Scan for the cell matching the given text and deliver its [x, y] coordinate at center. 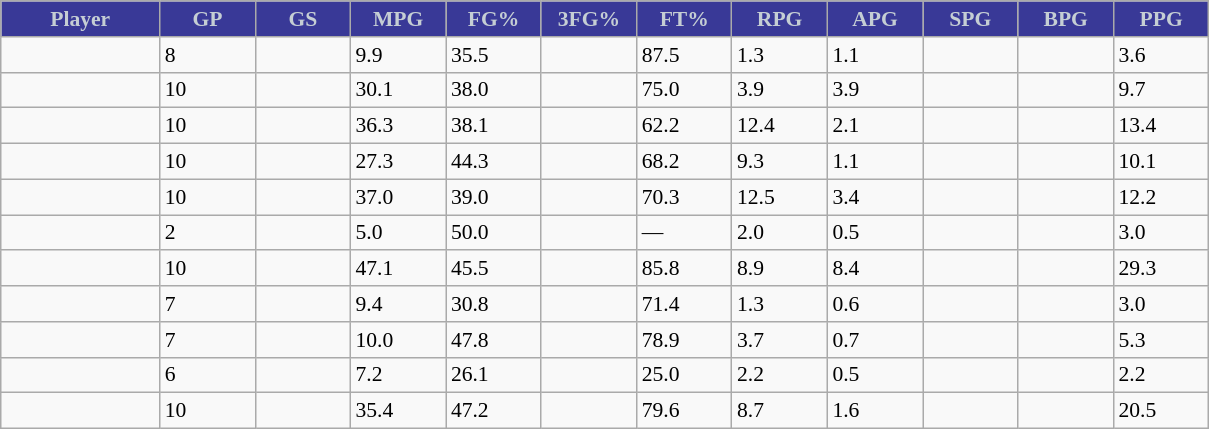
6 [208, 375]
— [684, 233]
3FG% [588, 19]
47.1 [398, 269]
7.2 [398, 375]
12.5 [780, 197]
3.7 [780, 340]
RPG [780, 19]
GP [208, 19]
30.1 [398, 90]
10.1 [1161, 162]
12.4 [780, 126]
87.5 [684, 55]
12.2 [1161, 197]
27.3 [398, 162]
20.5 [1161, 411]
9.3 [780, 162]
62.2 [684, 126]
GS [302, 19]
75.0 [684, 90]
9.7 [1161, 90]
68.2 [684, 162]
35.4 [398, 411]
8.7 [780, 411]
5.0 [398, 233]
44.3 [494, 162]
9.4 [398, 304]
45.5 [494, 269]
25.0 [684, 375]
2.1 [874, 126]
8 [208, 55]
2.0 [780, 233]
3.4 [874, 197]
PPG [1161, 19]
50.0 [494, 233]
9.9 [398, 55]
79.6 [684, 411]
5.3 [1161, 340]
85.8 [684, 269]
70.3 [684, 197]
APG [874, 19]
78.9 [684, 340]
47.2 [494, 411]
35.5 [494, 55]
SPG [970, 19]
47.8 [494, 340]
38.1 [494, 126]
26.1 [494, 375]
1.6 [874, 411]
37.0 [398, 197]
13.4 [1161, 126]
2 [208, 233]
FG% [494, 19]
38.0 [494, 90]
3.6 [1161, 55]
MPG [398, 19]
36.3 [398, 126]
8.9 [780, 269]
29.3 [1161, 269]
FT% [684, 19]
0.6 [874, 304]
BPG [1066, 19]
71.4 [684, 304]
0.7 [874, 340]
10.0 [398, 340]
30.8 [494, 304]
Player [80, 19]
39.0 [494, 197]
8.4 [874, 269]
